Provide the (X, Y) coordinate of the cell's center where the given text is located.  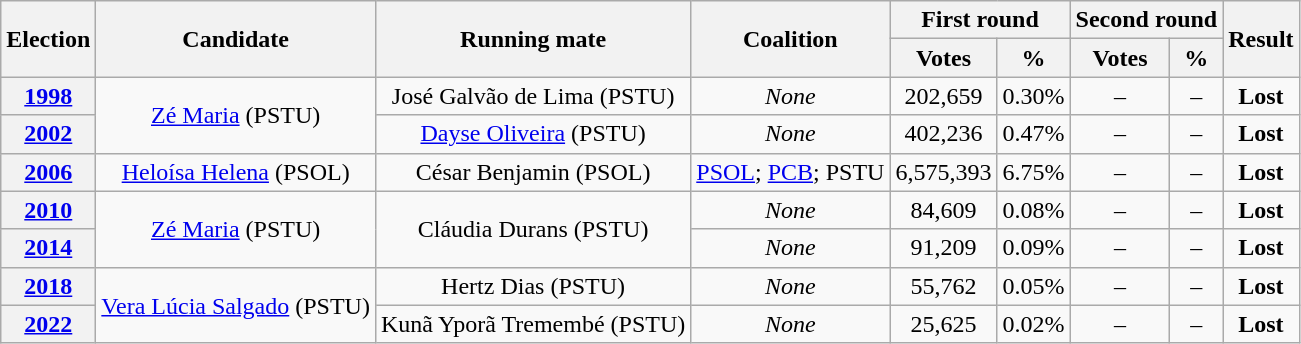
0.02% (1034, 324)
Result (1261, 39)
25,625 (944, 324)
2022 (48, 324)
2018 (48, 286)
202,659 (944, 96)
6.75% (1034, 172)
Cláudia Durans (PSTU) (532, 229)
Vera Lúcia Salgado (PSTU) (236, 305)
Hertz Dias (PSTU) (532, 286)
0.47% (1034, 134)
2014 (48, 248)
José Galvão de Lima (PSTU) (532, 96)
0.05% (1034, 286)
2002 (48, 134)
84,609 (944, 210)
2006 (48, 172)
55,762 (944, 286)
Candidate (236, 39)
0.09% (1034, 248)
Election (48, 39)
91,209 (944, 248)
PSOL; PCB; PSTU (790, 172)
0.08% (1034, 210)
Running mate (532, 39)
2010 (48, 210)
Coalition (790, 39)
1998 (48, 96)
0.30% (1034, 96)
402,236 (944, 134)
Dayse Oliveira (PSTU) (532, 134)
First round (980, 20)
Second round (1146, 20)
Heloísa Helena (PSOL) (236, 172)
César Benjamin (PSOL) (532, 172)
Kunã Yporã Tremembé (PSTU) (532, 324)
6,575,393 (944, 172)
